Extract the [x, y] coordinate from the center of the cell holding the provided text.  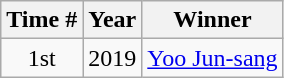
2019 [112, 58]
Yoo Jun-sang [212, 58]
Year [112, 20]
1st [42, 58]
Winner [212, 20]
Time # [42, 20]
